From the cell containing the given text, extract its center point as [x, y] coordinate. 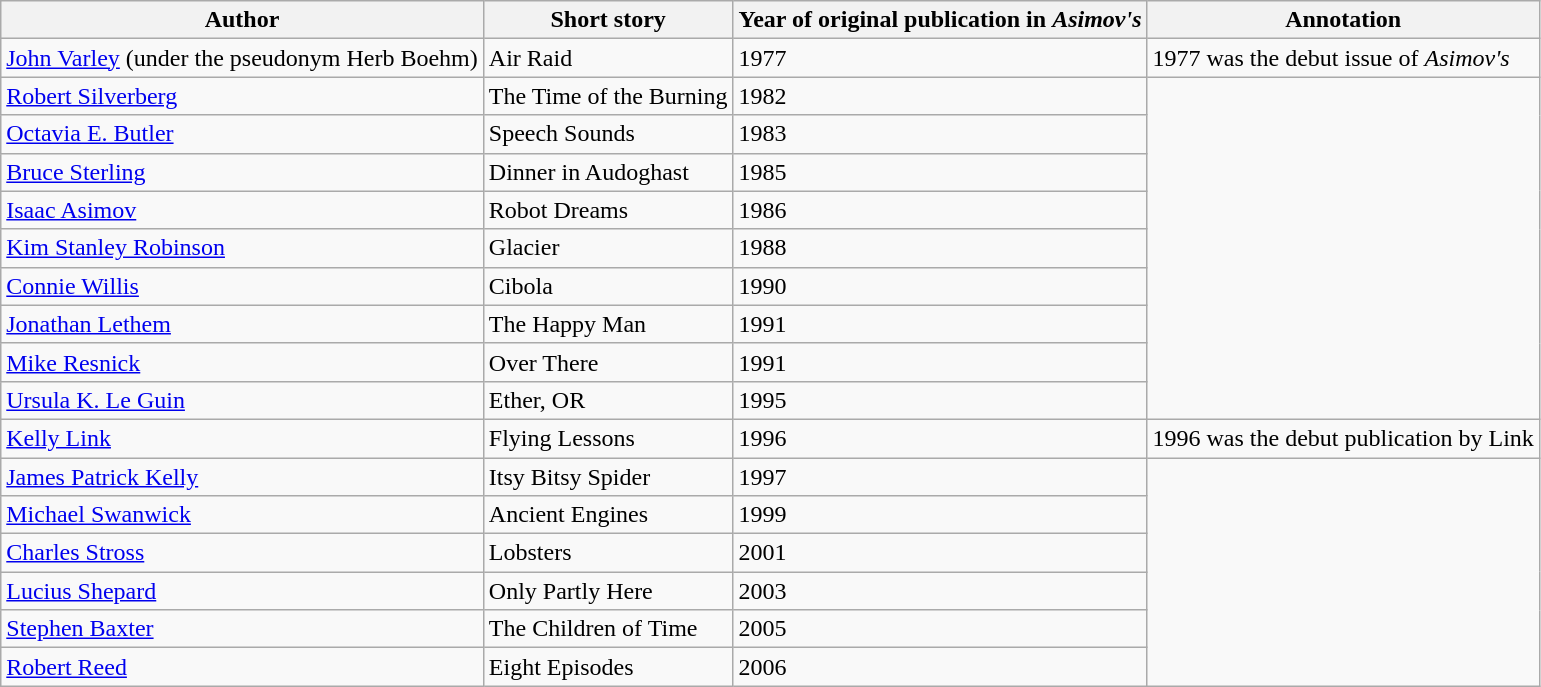
1977 [940, 58]
Year of original publication in Asimov's [940, 20]
Stephen Baxter [242, 629]
1999 [940, 515]
The Happy Man [608, 324]
1983 [940, 134]
2005 [940, 629]
Speech Sounds [608, 134]
1996 was the debut publication by Link [1343, 438]
2001 [940, 553]
James Patrick Kelly [242, 477]
Ancient Engines [608, 515]
1997 [940, 477]
Short story [608, 20]
Author [242, 20]
1988 [940, 248]
Mike Resnick [242, 362]
Kim Stanley Robinson [242, 248]
Isaac Asimov [242, 210]
1996 [940, 438]
Lucius Shepard [242, 591]
Octavia E. Butler [242, 134]
Air Raid [608, 58]
Dinner in Audoghast [608, 172]
Kelly Link [242, 438]
1986 [940, 210]
Itsy Bitsy Spider [608, 477]
Cibola [608, 286]
The Time of the Burning [608, 96]
2006 [940, 667]
Ether, OR [608, 400]
Lobsters [608, 553]
1982 [940, 96]
Bruce Sterling [242, 172]
John Varley (under the pseudonym Herb Boehm) [242, 58]
Glacier [608, 248]
Over There [608, 362]
Michael Swanwick [242, 515]
1977 was the debut issue of Asimov's [1343, 58]
Robert Silverberg [242, 96]
Jonathan Lethem [242, 324]
Ursula K. Le Guin [242, 400]
Robert Reed [242, 667]
Flying Lessons [608, 438]
Only Partly Here [608, 591]
1985 [940, 172]
Charles Stross [242, 553]
1990 [940, 286]
Annotation [1343, 20]
1995 [940, 400]
The Children of Time [608, 629]
Robot Dreams [608, 210]
2003 [940, 591]
Connie Willis [242, 286]
Eight Episodes [608, 667]
